Search for the cell housing the specified text and yield its (x, y) center coordinate. 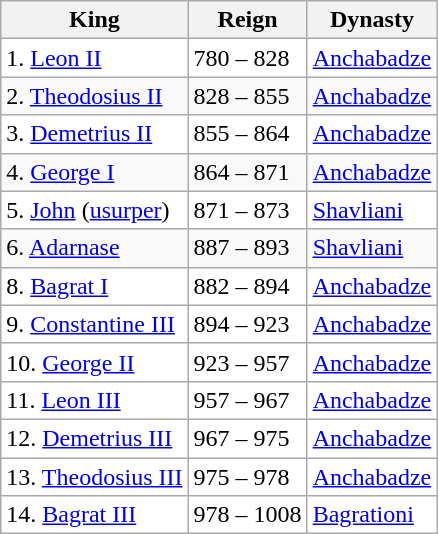
828 – 855 (248, 96)
882 – 894 (248, 286)
9. Constantine III (94, 324)
King (94, 20)
Bagrationi (372, 515)
864 – 871 (248, 172)
923 – 957 (248, 362)
6. Adarnase (94, 248)
2. Theodosius II (94, 96)
5. John (usurper) (94, 210)
1. Leon II (94, 58)
871 – 873 (248, 210)
10. George II (94, 362)
967 – 975 (248, 438)
978 – 1008 (248, 515)
4. George I (94, 172)
11. Leon III (94, 400)
14. Bagrat III (94, 515)
Reign (248, 20)
957 – 967 (248, 400)
Dynasty (372, 20)
3. Demetrius II (94, 134)
13. Theodosius III (94, 477)
887 – 893 (248, 248)
894 – 923 (248, 324)
780 – 828 (248, 58)
8. Bagrat I (94, 286)
855 – 864 (248, 134)
975 – 978 (248, 477)
12. Demetrius III (94, 438)
